Capture the cell that displays the provided text and extract its [X, Y] central coordinate. 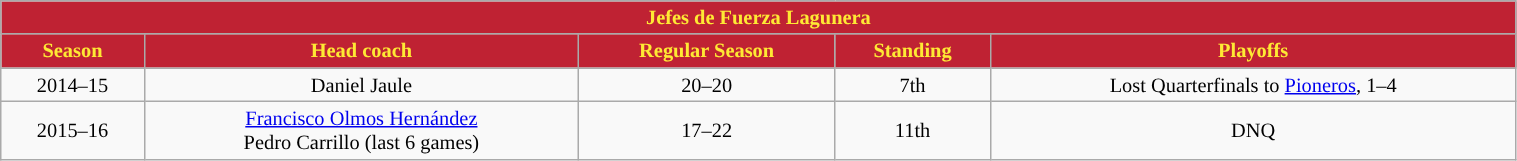
DNQ [1253, 130]
Standing [913, 51]
11th [913, 130]
Daniel Jaule [361, 85]
2014–15 [72, 85]
Francisco Olmos Hernández Pedro Carrillo (last 6 games) [361, 130]
17–22 [707, 130]
Season [72, 51]
Playoffs [1253, 51]
7th [913, 85]
Regular Season [707, 51]
Lost Quarterfinals to Pioneros, 1–4 [1253, 85]
20–20 [707, 85]
Head coach [361, 51]
Jefes de Fuerza Lagunera [758, 17]
2015–16 [72, 130]
